For the text-containing cell, return its midpoint in (x, y) coordinate format. 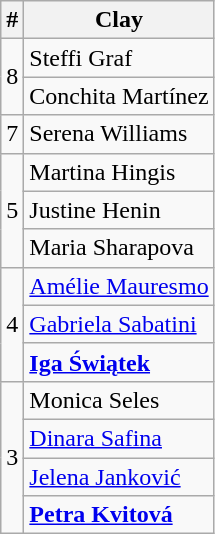
Dinara Safina (119, 438)
Maria Sharapova (119, 248)
Martina Hingis (119, 172)
8 (12, 77)
Conchita Martínez (119, 96)
3 (12, 457)
Monica Seles (119, 400)
Petra Kvitová (119, 515)
# (12, 20)
5 (12, 210)
7 (12, 134)
Amélie Mauresmo (119, 286)
Iga Świątek (119, 362)
Jelena Janković (119, 477)
Justine Henin (119, 210)
Gabriela Sabatini (119, 324)
Steffi Graf (119, 58)
Clay (119, 20)
Serena Williams (119, 134)
4 (12, 324)
